Locate the cell with the specified text and output its (X, Y) center coordinate. 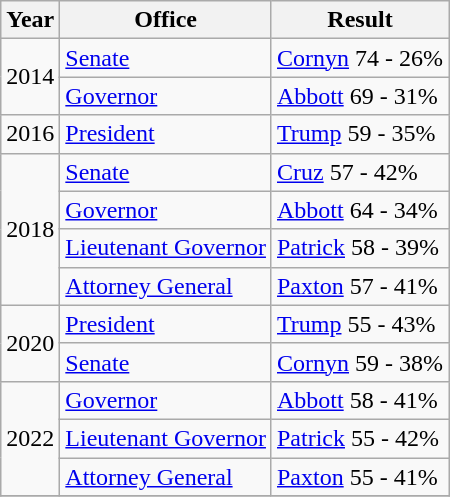
Cornyn 74 - 26% (360, 58)
2014 (30, 77)
Year (30, 20)
Paxton 57 - 41% (360, 286)
Abbott 69 - 31% (360, 96)
Trump 59 - 35% (360, 134)
Abbott 64 - 34% (360, 210)
Patrick 55 - 42% (360, 438)
2022 (30, 438)
2020 (30, 343)
Trump 55 - 43% (360, 324)
Paxton 55 - 41% (360, 477)
Cornyn 59 - 38% (360, 362)
Result (360, 20)
2016 (30, 134)
Office (166, 20)
Abbott 58 - 41% (360, 400)
2018 (30, 229)
Patrick 58 - 39% (360, 248)
Cruz 57 - 42% (360, 172)
